Extract the [X, Y] coordinate from the center of the cell holding the provided text.  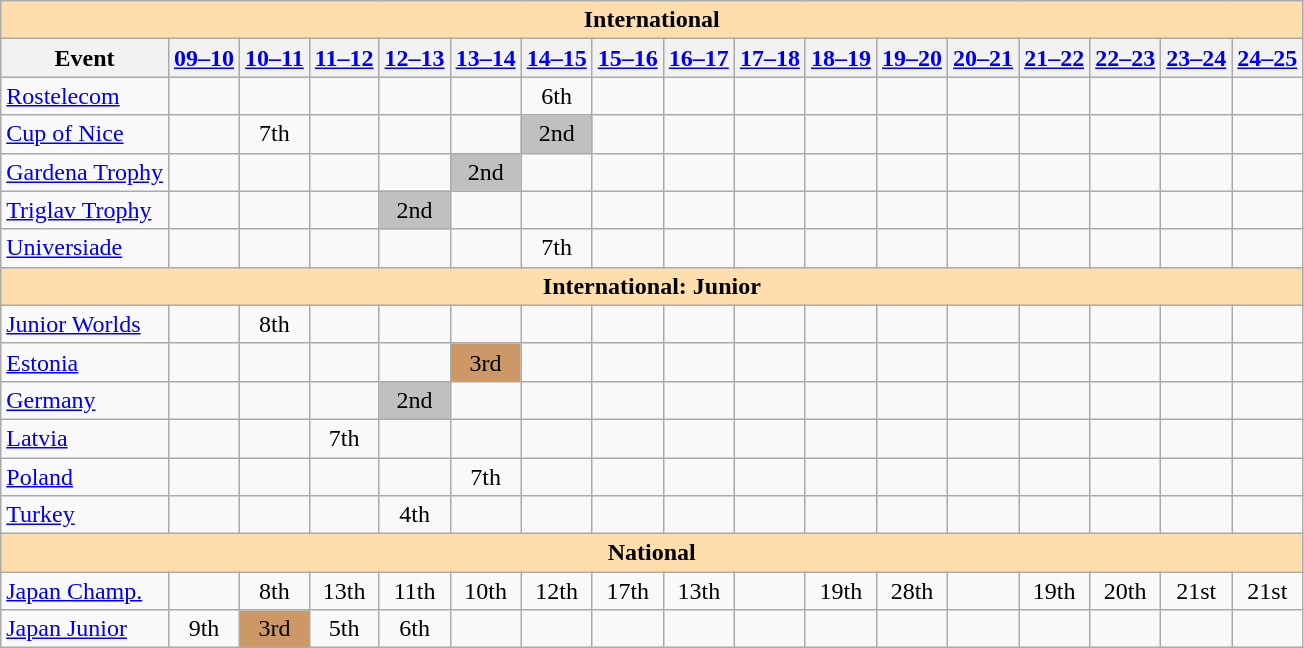
Universiade [85, 248]
12th [556, 591]
18–19 [840, 58]
Gardena Trophy [85, 172]
12–13 [414, 58]
17th [628, 591]
24–25 [1268, 58]
19–20 [912, 58]
10–11 [275, 58]
11–12 [344, 58]
20–21 [984, 58]
13–14 [486, 58]
Junior Worlds [85, 324]
15–16 [628, 58]
Event [85, 58]
International [652, 20]
Cup of Nice [85, 134]
17–18 [770, 58]
22–23 [1126, 58]
16–17 [698, 58]
5th [344, 629]
10th [486, 591]
Estonia [85, 362]
Germany [85, 400]
11th [414, 591]
International: Junior [652, 286]
Japan Champ. [85, 591]
21–22 [1054, 58]
Japan Junior [85, 629]
Rostelecom [85, 96]
4th [414, 515]
09–10 [204, 58]
Triglav Trophy [85, 210]
Latvia [85, 438]
14–15 [556, 58]
National [652, 553]
20th [1126, 591]
28th [912, 591]
Turkey [85, 515]
9th [204, 629]
Poland [85, 477]
23–24 [1196, 58]
